Pinpoint the cell where the given text exists, returning its [X, Y] midpoint coordinate. 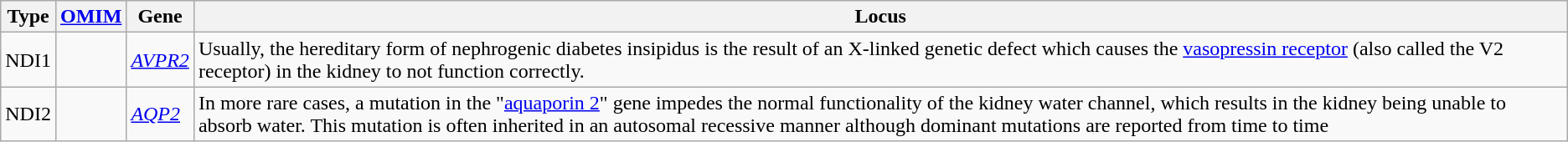
AQP2 [161, 114]
NDI2 [28, 114]
Gene [161, 17]
Locus [880, 17]
Type [28, 17]
AVPR2 [161, 60]
OMIM [90, 17]
NDI1 [28, 60]
